For the text-containing cell, return its midpoint in (x, y) coordinate format. 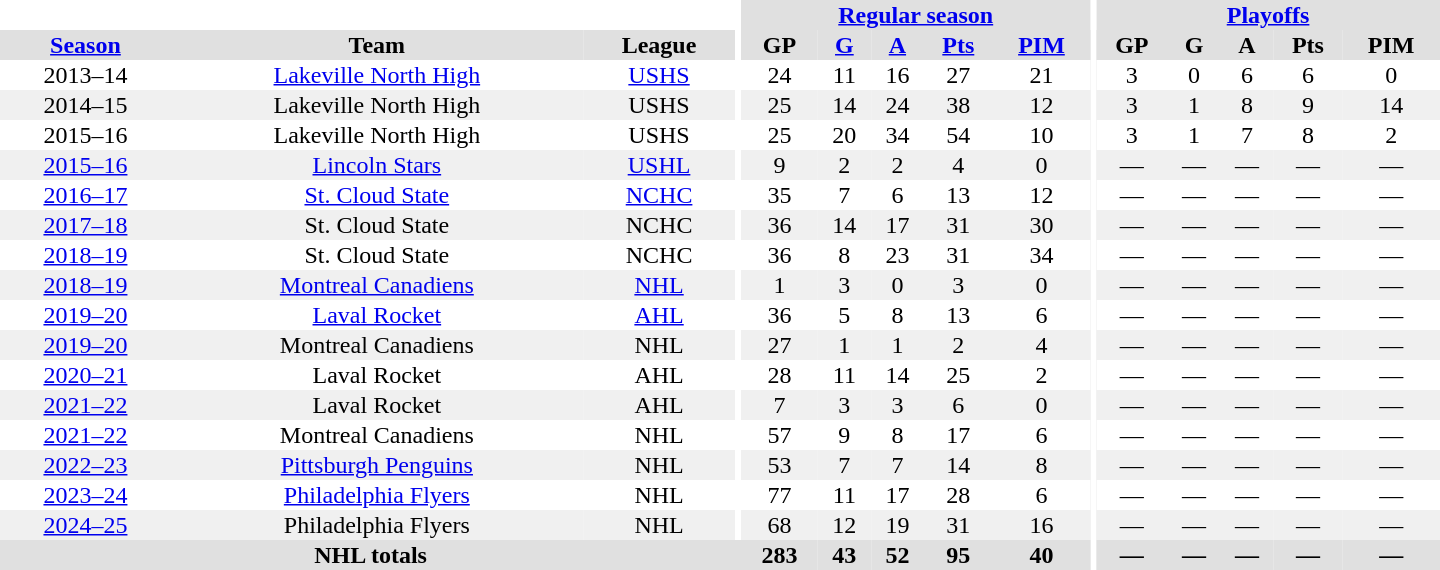
52 (898, 555)
23 (898, 255)
2022–23 (86, 465)
53 (780, 465)
2013–14 (86, 75)
30 (1042, 225)
Team (377, 45)
68 (780, 525)
NHL totals (370, 555)
20 (844, 135)
57 (780, 435)
2017–18 (86, 225)
5 (844, 315)
38 (958, 105)
95 (958, 555)
77 (780, 495)
40 (1042, 555)
Playoffs (1268, 15)
283 (780, 555)
54 (958, 135)
2020–21 (86, 375)
Season (86, 45)
2024–25 (86, 525)
USHL (660, 165)
League (660, 45)
Regular season (916, 15)
21 (1042, 75)
35 (780, 195)
Lincoln Stars (377, 165)
43 (844, 555)
19 (898, 525)
2014–15 (86, 105)
2016–17 (86, 195)
Pittsburgh Penguins (377, 465)
2023–24 (86, 495)
10 (1042, 135)
